Find where the given text appears and provide that cell's center as (x, y) coordinate. 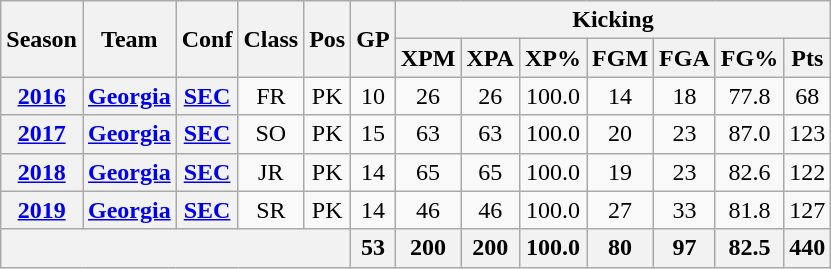
2019 (42, 210)
123 (808, 134)
Pos (328, 39)
FGA (685, 58)
2016 (42, 96)
68 (808, 96)
SO (271, 134)
Class (271, 39)
XPA (490, 58)
JR (271, 172)
XPM (428, 58)
18 (685, 96)
FR (271, 96)
Team (129, 39)
2017 (42, 134)
97 (685, 248)
53 (373, 248)
440 (808, 248)
80 (620, 248)
81.8 (749, 210)
77.8 (749, 96)
Season (42, 39)
XP% (552, 58)
15 (373, 134)
33 (685, 210)
27 (620, 210)
87.0 (749, 134)
19 (620, 172)
2018 (42, 172)
FGM (620, 58)
82.6 (749, 172)
10 (373, 96)
GP (373, 39)
FG% (749, 58)
SR (271, 210)
Kicking (613, 20)
127 (808, 210)
Pts (808, 58)
20 (620, 134)
Conf (207, 39)
82.5 (749, 248)
122 (808, 172)
